Detect which cell encompasses the target text, then output its (X, Y) center coordinate. 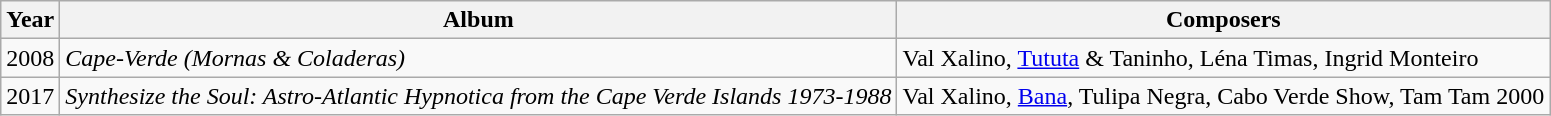
Album (478, 20)
Val Xalino, Bana, Tulipa Negra, Cabo Verde Show, Tam Tam 2000 (1224, 96)
Year (30, 20)
Val Xalino, Tututa & Taninho, Léna Timas, Ingrid Monteiro (1224, 58)
Synthesize the Soul: Astro-Atlantic Hypnotica from the Cape Verde Islands 1973-1988 (478, 96)
2017 (30, 96)
Cape-Verde (Mornas & Coladeras) (478, 58)
Composers (1224, 20)
2008 (30, 58)
